Provide the [x, y] coordinate of the cell's center where the given text is located.  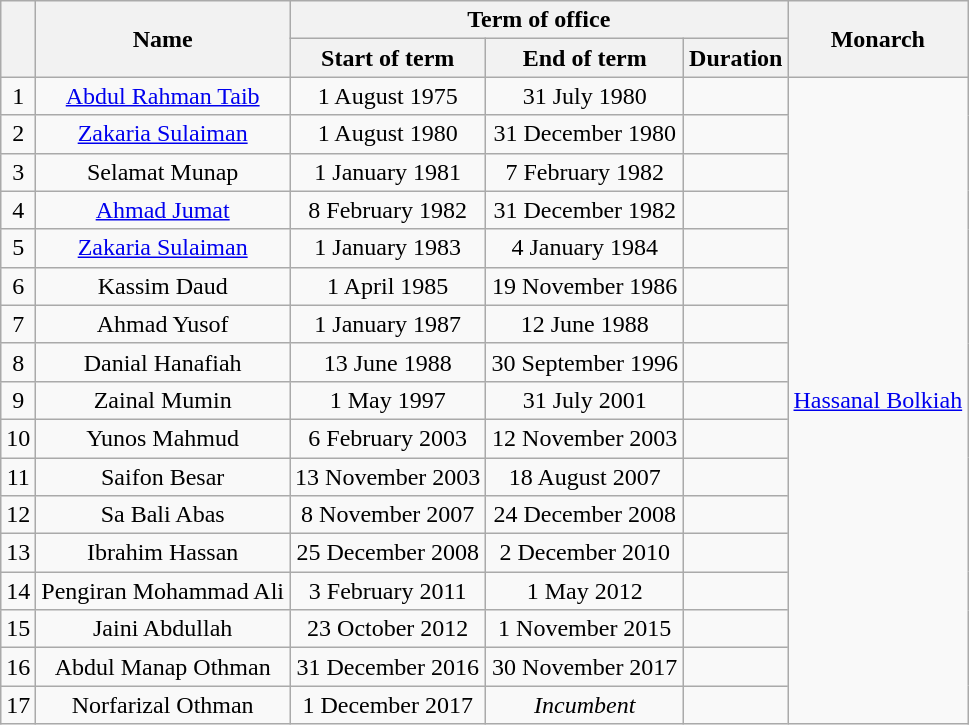
1 May 2012 [585, 591]
Abdul Manap Othman [163, 667]
13 November 2003 [388, 477]
31 July 2001 [585, 400]
Hassanal Bolkiah [878, 400]
17 [18, 705]
8 [18, 362]
Pengiran Mohammad Ali [163, 591]
30 November 2017 [585, 667]
Ahmad Yusof [163, 324]
2 December 2010 [585, 553]
25 December 2008 [388, 553]
Yunos Mahmud [163, 438]
24 December 2008 [585, 515]
12 [18, 515]
3 February 2011 [388, 591]
31 December 1982 [585, 210]
Ahmad Jumat [163, 210]
Zainal Mumin [163, 400]
12 June 1988 [585, 324]
23 October 2012 [388, 629]
1 November 2015 [585, 629]
6 February 2003 [388, 438]
15 [18, 629]
1 January 1983 [388, 248]
2 [18, 134]
Abdul Rahman Taib [163, 96]
1 January 1987 [388, 324]
1 August 1975 [388, 96]
8 November 2007 [388, 515]
10 [18, 438]
13 June 1988 [388, 362]
Sa Bali Abas [163, 515]
4 [18, 210]
30 September 1996 [585, 362]
1 January 1981 [388, 172]
Ibrahim Hassan [163, 553]
Start of term [388, 58]
13 [18, 553]
Saifon Besar [163, 477]
Selamat Munap [163, 172]
Duration [736, 58]
5 [18, 248]
Term of office [539, 20]
1 April 1985 [388, 286]
16 [18, 667]
31 December 2016 [388, 667]
14 [18, 591]
Danial Hanafiah [163, 362]
9 [18, 400]
7 [18, 324]
End of term [585, 58]
Incumbent [585, 705]
1 [18, 96]
6 [18, 286]
31 July 1980 [585, 96]
1 August 1980 [388, 134]
11 [18, 477]
Norfarizal Othman [163, 705]
Kassim Daud [163, 286]
Jaini Abdullah [163, 629]
4 January 1984 [585, 248]
3 [18, 172]
31 December 1980 [585, 134]
12 November 2003 [585, 438]
18 August 2007 [585, 477]
1 May 1997 [388, 400]
1 December 2017 [388, 705]
Name [163, 39]
Monarch [878, 39]
7 February 1982 [585, 172]
19 November 1986 [585, 286]
8 February 1982 [388, 210]
